Detect which cell encompasses the target text, then output its [X, Y] center coordinate. 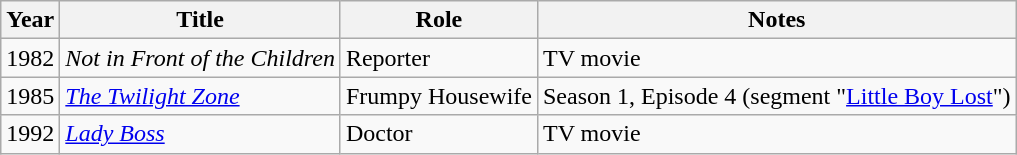
Notes [776, 20]
Season 1, Episode 4 (segment "Little Boy Lost") [776, 96]
Reporter [438, 58]
1982 [30, 58]
1992 [30, 134]
Frumpy Housewife [438, 96]
The Twilight Zone [200, 96]
Not in Front of the Children [200, 58]
Doctor [438, 134]
Role [438, 20]
Lady Boss [200, 134]
1985 [30, 96]
Year [30, 20]
Title [200, 20]
